Scan for the cell matching the given text and deliver its (x, y) coordinate at center. 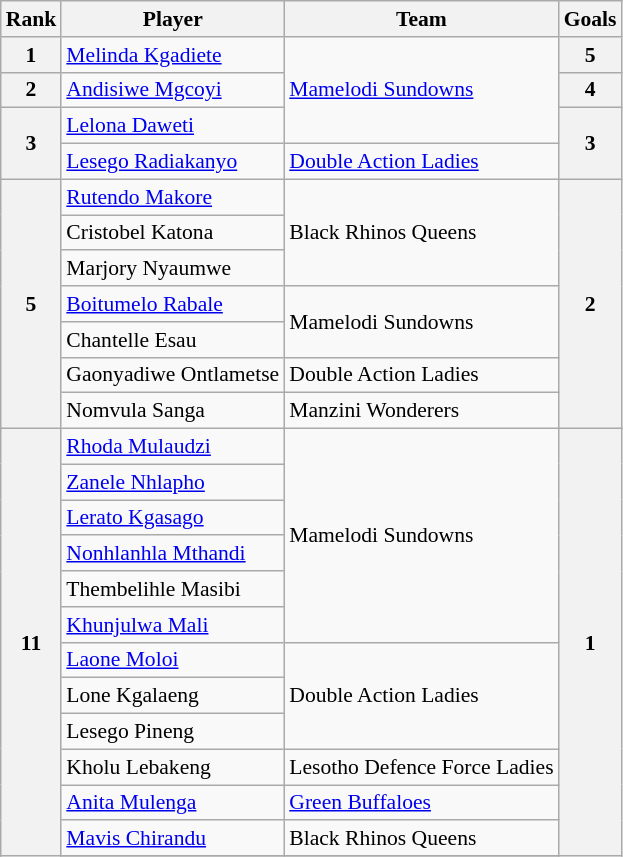
Manzini Wonderers (421, 411)
Mavis Chirandu (172, 839)
Team (421, 19)
Nomvula Sanga (172, 411)
Kholu Lebakeng (172, 767)
Lesego Pineng (172, 732)
Lerato Kgasago (172, 518)
Green Buffaloes (421, 803)
Marjory Nyaumwe (172, 269)
Rutendo Makore (172, 197)
Anita Mulenga (172, 803)
Lelona Daweti (172, 126)
Nonhlanhla Mthandi (172, 554)
Cristobel Katona (172, 233)
4 (590, 90)
Rank (32, 19)
Thembelihle Masibi (172, 589)
Gaonyadiwe Ontlametse (172, 375)
Goals (590, 19)
Lone Kgalaeng (172, 696)
Boitumelo Rabale (172, 304)
Melinda Kgadiete (172, 55)
Player (172, 19)
Chantelle Esau (172, 340)
Lesotho Defence Force Ladies (421, 767)
11 (32, 643)
Andisiwe Mgcoyi (172, 90)
Laone Moloi (172, 660)
Khunjulwa Mali (172, 625)
Rhoda Mulaudzi (172, 447)
Zanele Nhlapho (172, 482)
Lesego Radiakanyo (172, 162)
